Output the (X, Y) coordinate of the center of the cell containing the given text.  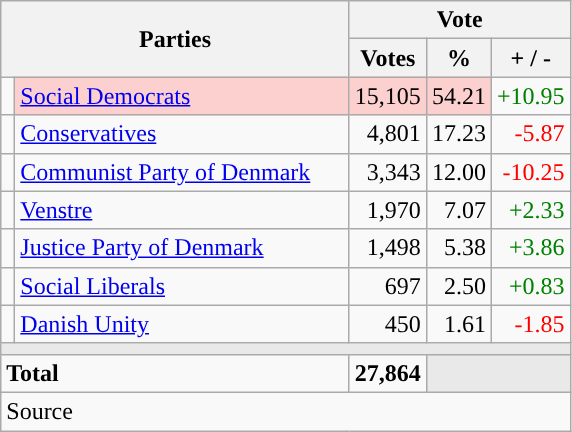
1,970 (388, 210)
Social Democrats (182, 96)
-5.87 (530, 134)
3,343 (388, 172)
+ / - (530, 58)
4,801 (388, 134)
697 (388, 286)
-1.85 (530, 324)
2.50 (458, 286)
Communist Party of Denmark (182, 172)
+0.83 (530, 286)
+10.95 (530, 96)
Parties (176, 39)
Danish Unity (182, 324)
1,498 (388, 248)
+2.33 (530, 210)
12.00 (458, 172)
5.38 (458, 248)
450 (388, 324)
Source (286, 411)
Vote (460, 20)
Justice Party of Denmark (182, 248)
Total (176, 373)
17.23 (458, 134)
Votes (388, 58)
Venstre (182, 210)
+3.86 (530, 248)
7.07 (458, 210)
1.61 (458, 324)
-10.25 (530, 172)
54.21 (458, 96)
% (458, 58)
15,105 (388, 96)
27,864 (388, 373)
Conservatives (182, 134)
Social Liberals (182, 286)
